Return [x, y] of the center of cell containing provided text 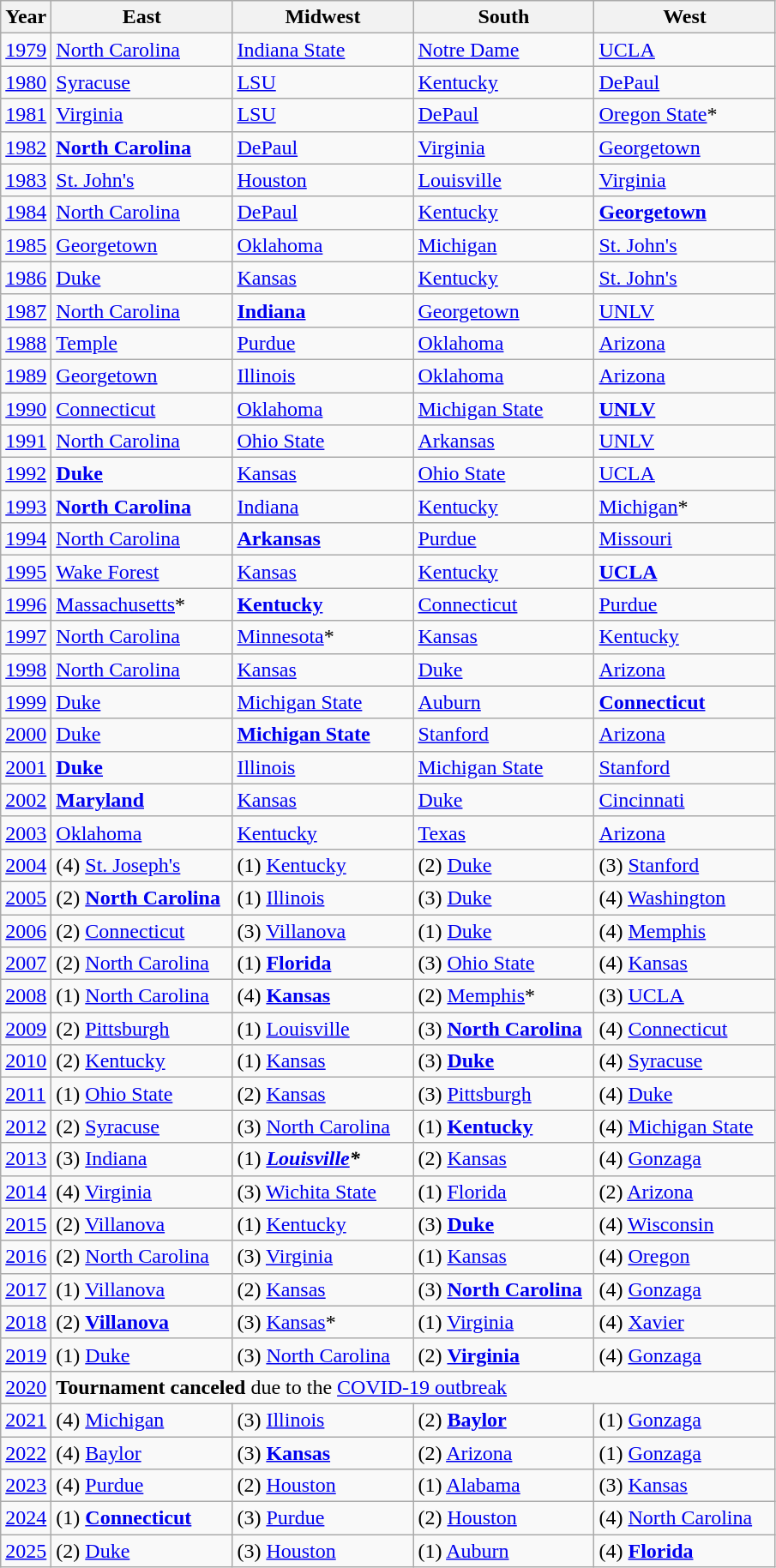
1990 [26, 409]
Michigan* [684, 507]
(4) Oregon [684, 1257]
1999 [26, 702]
1997 [26, 637]
(3) Indiana [142, 1159]
1982 [26, 147]
Year [26, 17]
Minnesota* [322, 637]
South [504, 17]
1981 [26, 115]
1979 [26, 50]
(3) Stanford [684, 865]
(4) Michigan [142, 1420]
(4) Duke [684, 1094]
2010 [26, 1061]
Missouri [684, 539]
1995 [26, 572]
(2) Memphis* [504, 996]
2021 [26, 1420]
(4) Florida [684, 1551]
Maryland [142, 800]
(4) St. Joseph's [142, 865]
Wake Forest [142, 572]
2018 [26, 1322]
2025 [26, 1551]
Temple [142, 343]
1996 [26, 604]
(1) Ohio State [142, 1094]
2004 [26, 865]
(4) Washington [684, 898]
2009 [26, 1029]
Michigan [504, 245]
(2) Kentucky [142, 1061]
(2) Connecticut [142, 930]
Cincinnati [684, 800]
(4) Memphis [684, 930]
1986 [26, 278]
2000 [26, 735]
2017 [26, 1289]
1989 [26, 375]
Tournament canceled due to the COVID-19 outbreak [413, 1387]
1994 [26, 539]
(4) Xavier [684, 1322]
(4) Virginia [142, 1192]
2019 [26, 1355]
Louisville [504, 180]
(3) Pittsburgh [504, 1094]
Texas [504, 832]
2016 [26, 1257]
2022 [26, 1453]
(3) Wichita State [322, 1192]
Massachusetts* [142, 604]
1991 [26, 442]
(2) Virginia [504, 1355]
(2) Pittsburgh [142, 1029]
(3) Villanova [322, 930]
(3) UCLA [684, 996]
1988 [26, 343]
1992 [26, 474]
2015 [26, 1224]
(1) Louisville [322, 1029]
Midwest [322, 17]
2023 [26, 1486]
(4) Wisconsin [684, 1224]
(4) Michigan State [684, 1126]
1984 [26, 213]
Indiana State [322, 50]
1998 [26, 670]
(3) Purdue [322, 1518]
(3) Kansas* [322, 1322]
Notre Dame [504, 50]
2011 [26, 1094]
2012 [26, 1126]
1985 [26, 245]
2014 [26, 1192]
2007 [26, 964]
(4) North Carolina [684, 1518]
(1) North Carolina [142, 996]
Syracuse [142, 82]
(2) Syracuse [142, 1126]
(1) Villanova [142, 1289]
(3) Illinois [322, 1420]
(1) Illinois [322, 898]
(4) Purdue [142, 1486]
(1) Connecticut [142, 1518]
East [142, 17]
1993 [26, 507]
2006 [26, 930]
(3) Virginia [322, 1257]
2020 [26, 1387]
West [684, 17]
2005 [26, 898]
2001 [26, 767]
Oregon State* [684, 115]
(1) Louisville* [322, 1159]
2013 [26, 1159]
Houston [322, 180]
2024 [26, 1518]
(4) Connecticut [684, 1029]
(3) Houston [322, 1551]
(3) Ohio State [504, 964]
Auburn [504, 702]
2008 [26, 996]
2003 [26, 832]
(4) Syracuse [684, 1061]
1980 [26, 82]
(4) Baylor [142, 1453]
1983 [26, 180]
(1) Virginia [504, 1322]
(1) Alabama [504, 1486]
2002 [26, 800]
1987 [26, 310]
(2) Baylor [504, 1420]
(1) Auburn [504, 1551]
